Identify which cell holds the provided text, then report its (x, y) central coordinate. 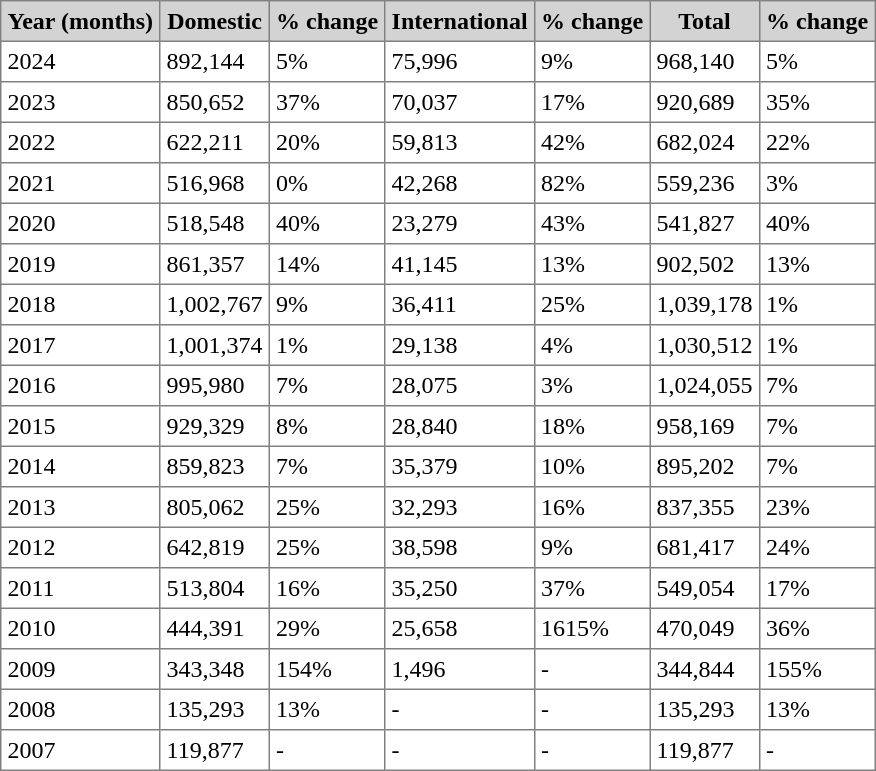
2010 (80, 628)
968,140 (705, 61)
Domestic (215, 21)
518,548 (215, 223)
2022 (80, 142)
2020 (80, 223)
14% (327, 264)
2018 (80, 304)
25,658 (460, 628)
920,689 (705, 102)
2024 (80, 61)
35% (817, 102)
22% (817, 142)
154% (327, 669)
59,813 (460, 142)
2013 (80, 507)
23,279 (460, 223)
43% (592, 223)
850,652 (215, 102)
28,840 (460, 426)
0% (327, 183)
2011 (80, 588)
70,037 (460, 102)
861,357 (215, 264)
681,417 (705, 547)
929,329 (215, 426)
2017 (80, 345)
805,062 (215, 507)
1,030,512 (705, 345)
155% (817, 669)
344,844 (705, 669)
Year (months) (80, 21)
2019 (80, 264)
516,968 (215, 183)
837,355 (705, 507)
8% (327, 426)
29,138 (460, 345)
36,411 (460, 304)
32,293 (460, 507)
35,379 (460, 466)
20% (327, 142)
Total (705, 21)
1,001,374 (215, 345)
24% (817, 547)
1,024,055 (705, 385)
10% (592, 466)
35,250 (460, 588)
2023 (80, 102)
23% (817, 507)
2014 (80, 466)
1,039,178 (705, 304)
2015 (80, 426)
1,002,767 (215, 304)
38,598 (460, 547)
2009 (80, 669)
513,804 (215, 588)
2007 (80, 750)
82% (592, 183)
895,202 (705, 466)
2021 (80, 183)
4% (592, 345)
995,980 (215, 385)
892,144 (215, 61)
41,145 (460, 264)
470,049 (705, 628)
75,996 (460, 61)
18% (592, 426)
2012 (80, 547)
559,236 (705, 183)
549,054 (705, 588)
622,211 (215, 142)
958,169 (705, 426)
29% (327, 628)
682,024 (705, 142)
444,391 (215, 628)
2016 (80, 385)
36% (817, 628)
International (460, 21)
1,496 (460, 669)
28,075 (460, 385)
859,823 (215, 466)
42% (592, 142)
2008 (80, 709)
42,268 (460, 183)
1615% (592, 628)
902,502 (705, 264)
343,348 (215, 669)
642,819 (215, 547)
541,827 (705, 223)
